Extract the (X, Y) coordinate from the center of the cell holding the provided text.  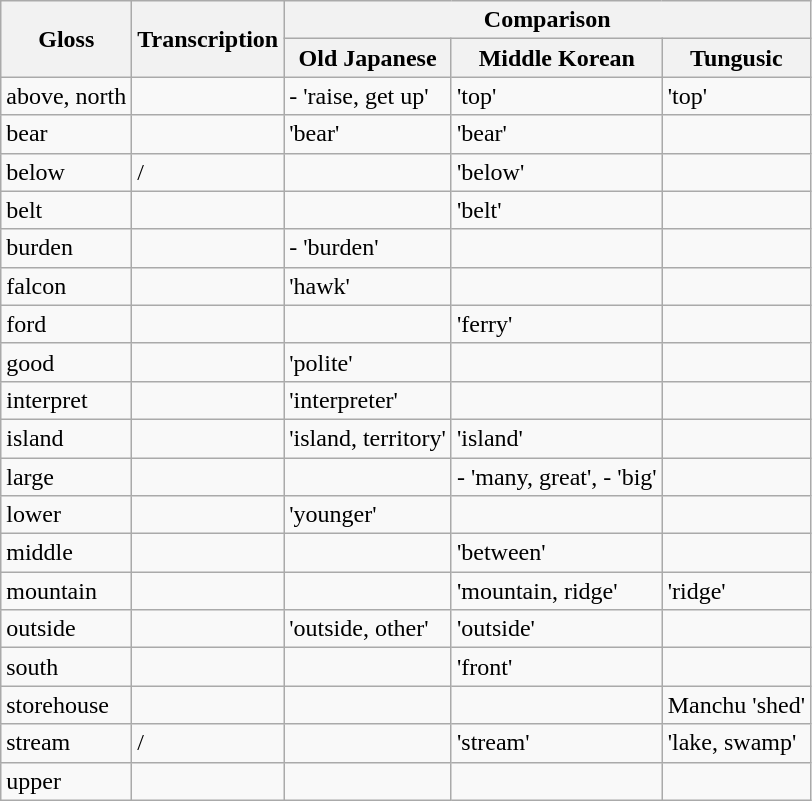
- 'many, great', - 'big' (556, 477)
Old Japanese (368, 58)
'island' (556, 438)
Gloss (66, 39)
Comparison (548, 20)
'front' (556, 667)
'ridge' (736, 591)
'lake, swamp' (736, 743)
mountain (66, 591)
- 'raise, get up' (368, 96)
burden (66, 248)
'ferry' (556, 324)
above, north (66, 96)
large (66, 477)
'younger' (368, 515)
'below' (556, 172)
'island, territory' (368, 438)
belt (66, 210)
interpret (66, 400)
island (66, 438)
'mountain, ridge' (556, 591)
'stream' (556, 743)
falcon (66, 286)
- 'burden' (368, 248)
bear (66, 134)
'outside, other' (368, 629)
'interpreter' (368, 400)
'polite' (368, 362)
Manchu 'shed' (736, 705)
middle (66, 553)
upper (66, 781)
'between' (556, 553)
'belt' (556, 210)
storehouse (66, 705)
stream (66, 743)
'hawk' (368, 286)
Transcription (208, 39)
lower (66, 515)
good (66, 362)
Tungusic (736, 58)
Middle Korean (556, 58)
below (66, 172)
'outside' (556, 629)
outside (66, 629)
ford (66, 324)
south (66, 667)
